Capture the cell that displays the provided text and extract its [x, y] central coordinate. 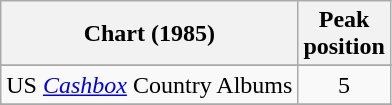
Peakposition [344, 34]
Chart (1985) [150, 34]
5 [344, 85]
US Cashbox Country Albums [150, 85]
